Provide the [x, y] coordinate of the cell's center where the given text is located.  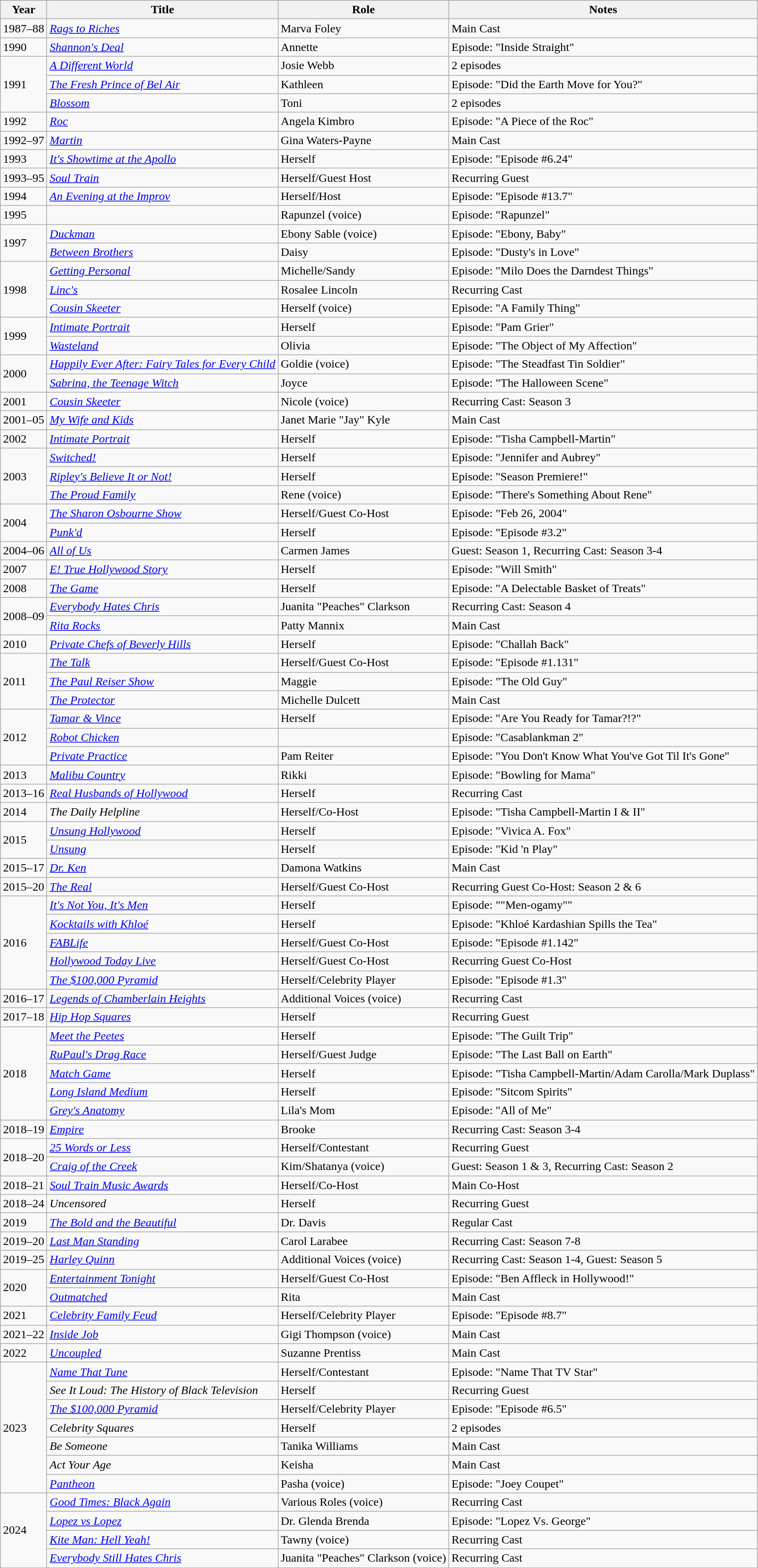
Recurring Cast: Season 3-4 [603, 1129]
Kocktails with Khloé [163, 924]
Lila's Mom [364, 1110]
Rags to Riches [163, 28]
Episode: "Ben Affleck in Hollywood!" [603, 1278]
Marva Foley [364, 28]
1993 [24, 159]
2018–19 [24, 1129]
Rikki [364, 774]
The Sharon Osbourne Show [163, 513]
Wasteland [163, 346]
It's Not You, It's Men [163, 905]
Recurring Cast: Season 3 [603, 401]
1992–97 [24, 140]
Angela Kimbro [364, 122]
Episode: "Episode #13.7" [603, 196]
Episode: "Vivica A. Fox" [603, 831]
Blossom [163, 103]
Toni [364, 103]
Episode: "There's Something About Rene" [603, 495]
Recurring Guest Co-Host [603, 961]
Episode: "Episode #6.5" [603, 1409]
Episode: "Inside Straight" [603, 47]
Pantheon [163, 1484]
Episode: "Joey Coupet" [603, 1484]
Match Game [163, 1073]
The Fresh Prince of Bel Air [163, 84]
A Different World [163, 66]
Episode: ""Men-ogamy"" [603, 905]
Episode: "Ebony, Baby" [603, 234]
Empire [163, 1129]
2011 [24, 681]
Everybody Still Hates Chris [163, 1558]
2018–20 [24, 1157]
Episode: "A Delectable Basket of Treats" [603, 588]
Kite Man: Hell Yeah! [163, 1540]
Private Practice [163, 756]
Damona Watkins [364, 868]
Episode: "The Old Guy" [603, 681]
Herself/Host [364, 196]
Uncensored [163, 1204]
The Talk [163, 663]
It's Showtime at the Apollo [163, 159]
Episode: "Tisha Campbell-Martin I & II" [603, 812]
Linc's [163, 290]
Title [163, 10]
Celebrity Squares [163, 1428]
Legends of Chamberlain Heights [163, 998]
Craig of the Creek [163, 1167]
Episode: "Casablankman 2" [603, 737]
The Protector [163, 700]
See It Loud: The History of Black Television [163, 1390]
Harley Quinn [163, 1260]
Episode: "All of Me" [603, 1110]
Rita Rocks [163, 625]
2008 [24, 588]
Regular Cast [603, 1222]
Michelle Dulcett [364, 700]
2001 [24, 401]
Rita [364, 1297]
Inside Job [163, 1334]
All of Us [163, 551]
The Bold and the Beautiful [163, 1222]
Grey's Anatomy [163, 1110]
2018–21 [24, 1185]
Martin [163, 140]
Guest: Season 1 & 3, Recurring Cast: Season 2 [603, 1167]
An Evening at the Improv [163, 196]
Episode: "Season Premiere!" [603, 476]
2013 [24, 774]
1992 [24, 122]
Soul Train [163, 177]
Recurring Cast: Season 1-4, Guest: Season 5 [603, 1260]
Good Times: Black Again [163, 1502]
Soul Train Music Awards [163, 1185]
Episode: "Dusty's in Love" [603, 252]
2013–16 [24, 793]
Unsung Hollywood [163, 831]
2020 [24, 1288]
2019–20 [24, 1241]
Episode: "A Piece of the Roc" [603, 122]
The Daily Helpline [163, 812]
Dr. Davis [364, 1222]
Episode: "The Halloween Scene" [603, 383]
Shannon's Deal [163, 47]
Juanita "Peaches" Clarkson (voice) [364, 1558]
Meet the Peetes [163, 1036]
Episode: "Episode #1.142" [603, 943]
The Proud Family [163, 495]
Year [24, 10]
1987–88 [24, 28]
Malibu Country [163, 774]
Act Your Age [163, 1465]
Pam Reiter [364, 756]
Brooke [364, 1129]
Hollywood Today Live [163, 961]
Roc [163, 122]
FABLife [163, 943]
2015 [24, 840]
Recurring Cast: Season 7-8 [603, 1241]
2004–06 [24, 551]
Guest: Season 1, Recurring Cast: Season 3-4 [603, 551]
Episode: "The Steadfast Tin Soldier" [603, 364]
2000 [24, 373]
Pasha (voice) [364, 1484]
Main Co-Host [603, 1185]
Long Island Medium [163, 1092]
Entertainment Tonight [163, 1278]
E! True Hollywood Story [163, 570]
Episode: "Rapunzel" [603, 215]
Tawny (voice) [364, 1540]
The Real [163, 887]
Episode: "Khloé Kardashian Spills the Tea" [603, 924]
Episode: "Challah Back" [603, 644]
2002 [24, 439]
1993–95 [24, 177]
Lopez vs Lopez [163, 1521]
Kim/Shatanya (voice) [364, 1167]
Episode: "Episode #6.24" [603, 159]
Josie Webb [364, 66]
Happily Ever After: Fairy Tales for Every Child [163, 364]
2016–17 [24, 998]
1998 [24, 290]
Private Chefs of Beverly Hills [163, 644]
Maggie [364, 681]
Daisy [364, 252]
Herself (voice) [364, 308]
Episode: "Are You Ready for Tamar?!?" [603, 719]
Various Roles (voice) [364, 1502]
Rene (voice) [364, 495]
Gina Waters-Payne [364, 140]
25 Words or Less [163, 1148]
Episode: "A Family Thing" [603, 308]
Tanika Williams [364, 1446]
Herself/Guest Judge [364, 1054]
Janet Marie "Jay" Kyle [364, 420]
Episode: "Lopez Vs. George" [603, 1521]
Ebony Sable (voice) [364, 234]
Episode: "The Last Ball on Earth" [603, 1054]
Episode: "Episode #3.2" [603, 532]
Keisha [364, 1465]
Outmatched [163, 1297]
Episode: "Did the Earth Move for You?" [603, 84]
1995 [24, 215]
2018 [24, 1073]
Episode: "Kid 'n Play" [603, 849]
Episode: "Tisha Campbell-Martin/Adam Carolla/Mark Duplass" [603, 1073]
Joyce [364, 383]
Dr. Ken [163, 868]
2015–20 [24, 887]
Dr. Glenda Brenda [364, 1521]
Goldie (voice) [364, 364]
Episode: "Milo Does the Darndest Things" [603, 271]
2023 [24, 1427]
Ripley's Believe It or Not! [163, 476]
2015–17 [24, 868]
2007 [24, 570]
Role [364, 10]
Recurring Guest Co-Host: Season 2 & 6 [603, 887]
Episode: "Episode #8.7" [603, 1316]
1991 [24, 84]
Rapunzel (voice) [364, 215]
2018–24 [24, 1204]
Michelle/Sandy [364, 271]
2019–25 [24, 1260]
Celebrity Family Feud [163, 1316]
Gigi Thompson (voice) [364, 1334]
2004 [24, 523]
Hip Hop Squares [163, 1017]
Suzanne Prentiss [364, 1353]
Episode: "You Don't Know What You've Got Til It's Gone" [603, 756]
Real Husbands of Hollywood [163, 793]
Episode: "The Object of My Affection" [603, 346]
1994 [24, 196]
2024 [24, 1530]
RuPaul's Drag Race [163, 1054]
2017–18 [24, 1017]
Tamar & Vince [163, 719]
Episode: "Sitcom Spirits" [603, 1092]
Juanita "Peaches" Clarkson [364, 607]
1999 [24, 336]
Between Brothers [163, 252]
2001–05 [24, 420]
Kathleen [364, 84]
Episode: "Episode #1.131" [603, 663]
Getting Personal [163, 271]
Olivia [364, 346]
2008–09 [24, 616]
Uncoupled [163, 1353]
Name That Tune [163, 1371]
2012 [24, 737]
Herself/Guest Host [364, 177]
Episode: "The Guilt Trip" [603, 1036]
Episode: "Bowling for Mama" [603, 774]
Carol Larabee [364, 1241]
Robot Chicken [163, 737]
2016 [24, 943]
2021 [24, 1316]
Annette [364, 47]
1990 [24, 47]
2014 [24, 812]
Patty Mannix [364, 625]
Notes [603, 10]
Episode: "Episode #1.3" [603, 980]
Be Someone [163, 1446]
Carmen James [364, 551]
Switched! [163, 457]
2010 [24, 644]
Everybody Hates Chris [163, 607]
2021–22 [24, 1334]
Unsung [163, 849]
My Wife and Kids [163, 420]
Episode: "Will Smith" [603, 570]
Episode: "Name That TV Star" [603, 1371]
2019 [24, 1222]
Rosalee Lincoln [364, 290]
The Game [163, 588]
Nicole (voice) [364, 401]
Duckman [163, 234]
Episode: "Feb 26, 2004" [603, 513]
1997 [24, 243]
2022 [24, 1353]
The Paul Reiser Show [163, 681]
2003 [24, 476]
Episode: "Tisha Campbell-Martin" [603, 439]
Episode: "Pam Grier" [603, 327]
Punk'd [163, 532]
Last Man Standing [163, 1241]
Episode: "Jennifer and Aubrey" [603, 457]
Recurring Cast: Season 4 [603, 607]
Sabrina, the Teenage Witch [163, 383]
